Locate the cell with the specified text and output its [x, y] center coordinate. 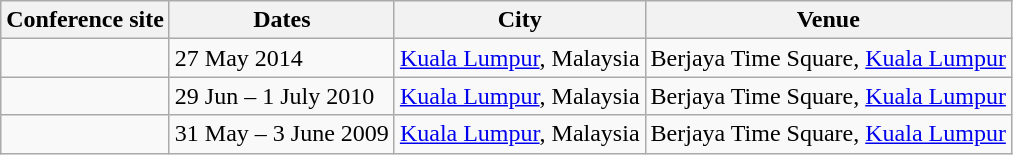
City [520, 20]
Conference site [86, 20]
29 Jun – 1 July 2010 [282, 96]
31 May – 3 June 2009 [282, 134]
Dates [282, 20]
27 May 2014 [282, 58]
Venue [828, 20]
